Detect which cell encompasses the target text, then output its [X, Y] center coordinate. 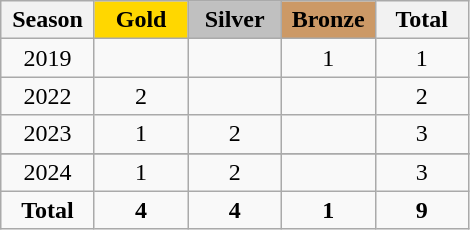
2019 [48, 58]
Season [48, 20]
9 [422, 210]
2024 [48, 172]
Bronze [328, 20]
2022 [48, 96]
Gold [141, 20]
Silver [235, 20]
2023 [48, 134]
